Identify which cell holds the provided text, then report its (x, y) central coordinate. 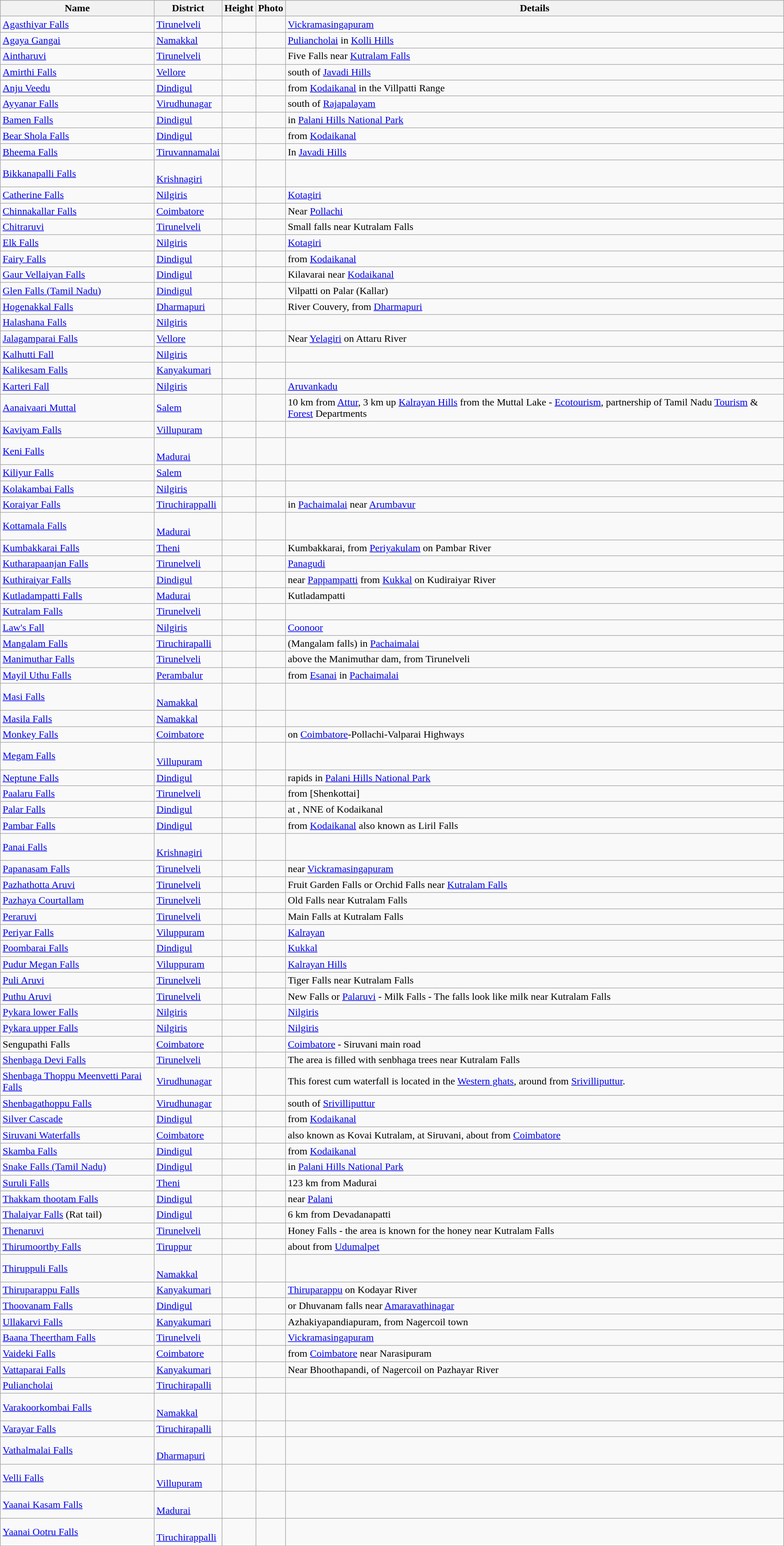
Amirthi Falls (77, 72)
Pazhaya Courtallam (77, 901)
Bamen Falls (77, 120)
Agaya Gangai (77, 40)
Kukkal (535, 948)
about from Udumalpet (535, 1247)
Puthu Aruvi (77, 996)
Ayyanar Falls (77, 104)
Bheema Falls (77, 152)
Panagudi (535, 564)
Baana Theertham Falls (77, 1338)
Catherine Falls (77, 195)
Kutharapaanjan Falls (77, 564)
Pambar Falls (77, 826)
Skamba Falls (77, 1151)
Photo (271, 8)
Masi Falls (77, 697)
from Kodaikanal in the Villpatti Range (535, 88)
Tiger Falls near Kutralam Falls (535, 980)
Puliancholai in Kolli Hills (535, 40)
Thiruppuli Falls (77, 1268)
Yaanai Ootru Falls (77, 1532)
Shenbagathoppu Falls (77, 1103)
Paalaru Falls (77, 794)
Shenbaga Devi Falls (77, 1060)
Thoovanam Falls (77, 1306)
Megam Falls (77, 756)
Five Falls near Kutralam Falls (535, 56)
Bikkanapalli Falls (77, 173)
Thakkam thootam Falls (77, 1199)
Karteri Fall (77, 386)
Yaanai Kasam Falls (77, 1505)
Varakoorkombai Falls (77, 1407)
in Pachaimalai near Arumbavur (535, 505)
also known as Kovai Kutralam, at Siruvani, about from Coimbatore (535, 1135)
Sengupathi Falls (77, 1044)
This forest cum waterfall is located in the Western ghats, around from Srivilliputtur. (535, 1081)
Halashana Falls (77, 323)
Kumbakkarai Falls (77, 548)
Kilavarai near Kodaikanal (535, 275)
Perambalur (188, 675)
New Falls or Palaruvi - Milk Falls - The falls look like milk near Kutralam Falls (535, 996)
rapids in Palani Hills National Park (535, 778)
from Coimbatore near Narasipuram (535, 1354)
Aanaivaari Muttal (77, 408)
Aruvankadu (535, 386)
Puli Aruvi (77, 980)
Near Bhoothapandi, of Nagercoil on Pazhayar River (535, 1370)
Kaviyam Falls (77, 429)
Siruvani Waterfalls (77, 1135)
Kottamala Falls (77, 526)
Aintharuvi (77, 56)
Velli Falls (77, 1478)
from [Shenkottai] (535, 794)
Varayar Falls (77, 1429)
from Esanai in Pachaimalai (535, 675)
Neptune Falls (77, 778)
at , NNE of Kodaikanal (535, 810)
Suruli Falls (77, 1183)
(Mangalam falls) in Pachaimalai (535, 643)
Chinnakallar Falls (77, 211)
Anju Veedu (77, 88)
Vilpatti on Palar (Kallar) (535, 291)
south of Rajapalayam (535, 104)
Agasthiyar Falls (77, 24)
Mayil Uthu Falls (77, 675)
Azhakiyapandiapuram, from Nagercoil town (535, 1321)
Elk Falls (77, 243)
Main Falls at Kutralam Falls (535, 916)
Puliancholai (77, 1386)
Fairy Falls (77, 259)
Kalikesam Falls (77, 370)
Panai Falls (77, 847)
or Dhuvanam falls near Amaravathinagar (535, 1306)
Fruit Garden Falls or Orchid Falls near Kutralam Falls (535, 885)
Coonoor (535, 627)
Name (77, 8)
Thiruparappu Falls (77, 1290)
Vattaparai Falls (77, 1370)
Kutladampatti Falls (77, 596)
Kutladampatti (535, 596)
6 km from Devadanapatti (535, 1215)
Bear Shola Falls (77, 136)
Pykara lower Falls (77, 1012)
Vathalmalai Falls (77, 1450)
Pykara upper Falls (77, 1028)
Poombarai Falls (77, 948)
south of Javadi Hills (535, 72)
Coimbatore - Siruvani main road (535, 1044)
near Palani (535, 1199)
above the Manimuthar dam, from Tirunelveli (535, 659)
near Vickramasingapuram (535, 869)
Kuthiraiyar Falls (77, 580)
Vaideki Falls (77, 1354)
Pazhathotta Aruvi (77, 885)
Peraruvi (77, 916)
Near Pollachi (535, 211)
123 km from Madurai (535, 1183)
River Couvery, from Dharmapuri (535, 307)
Kiliyur Falls (77, 472)
Mangalam Falls (77, 643)
Height (239, 8)
Gaur Vellaiyan Falls (77, 275)
Papanasam Falls (77, 869)
Hogenakkal Falls (77, 307)
Tiruvannamalai (188, 152)
Kalhutti Fall (77, 354)
Palar Falls (77, 810)
Shenbaga Thoppu Meenvetti Parai Falls (77, 1081)
Honey Falls - the area is known for the honey near Kutralam Falls (535, 1231)
Kalrayan (535, 932)
Small falls near Kutralam Falls (535, 227)
Thalaiyar Falls (Rat tail) (77, 1215)
Masila Falls (77, 718)
on Coimbatore-Pollachi-Valparai Highways (535, 734)
Near Yelagiri on Attaru River (535, 338)
Kumbakkarai, from Periyakulam on Pambar River (535, 548)
Jalagamparai Falls (77, 338)
Keni Falls (77, 451)
Thiruparappu on Kodayar River (535, 1290)
Snake Falls (Tamil Nadu) (77, 1167)
Ullakarvi Falls (77, 1321)
The area is filled with senbhaga trees near Kutralam Falls (535, 1060)
Manimuthar Falls (77, 659)
Tiruppur (188, 1247)
Kutralam Falls (77, 612)
Glen Falls (Tamil Nadu) (77, 291)
Law's Fall (77, 627)
In Javadi Hills (535, 152)
Chitraruvi (77, 227)
Periyar Falls (77, 932)
near Pappampatti from Kukkal on Kudiraiyar River (535, 580)
Details (535, 8)
Kalrayan Hills (535, 964)
south of Srivilliputtur (535, 1103)
Kolakambai Falls (77, 489)
10 km from Attur, 3 km up Kalrayan Hills from the Muttal Lake - Ecotourism, partnership of Tamil Nadu Tourism & Forest Departments (535, 408)
Monkey Falls (77, 734)
from Kodaikanal also known as Liril Falls (535, 826)
Silver Cascade (77, 1119)
District (188, 8)
Koraiyar Falls (77, 505)
Old Falls near Kutralam Falls (535, 901)
Thirumoorthy Falls (77, 1247)
Thenaruvi (77, 1231)
Pudur Megan Falls (77, 964)
